Return (x, y) of the center of cell containing provided text 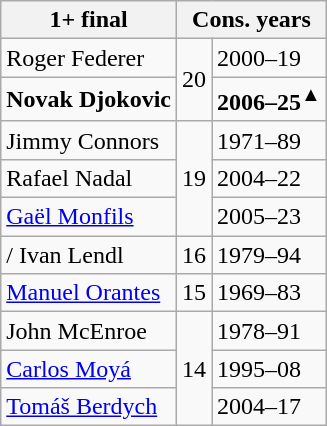
1995–08 (270, 369)
1969–83 (270, 293)
John McEnroe (89, 331)
Roger Federer (89, 58)
Novak Djokovic (89, 100)
19 (194, 178)
2000–19 (270, 58)
Tomáš Berdych (89, 407)
2005–23 (270, 217)
Carlos Moyá (89, 369)
14 (194, 369)
1971–89 (270, 140)
Gaël Monfils (89, 217)
Cons. years (251, 20)
1978–91 (270, 331)
Manuel Orantes (89, 293)
1+ final (89, 20)
Jimmy Connors (89, 140)
1979–94 (270, 255)
/ Ivan Lendl (89, 255)
2004–22 (270, 178)
15 (194, 293)
Rafael Nadal (89, 178)
20 (194, 80)
2004–17 (270, 407)
16 (194, 255)
2006–25▲ (270, 100)
